Scan for the cell matching the given text and deliver its [X, Y] coordinate at center. 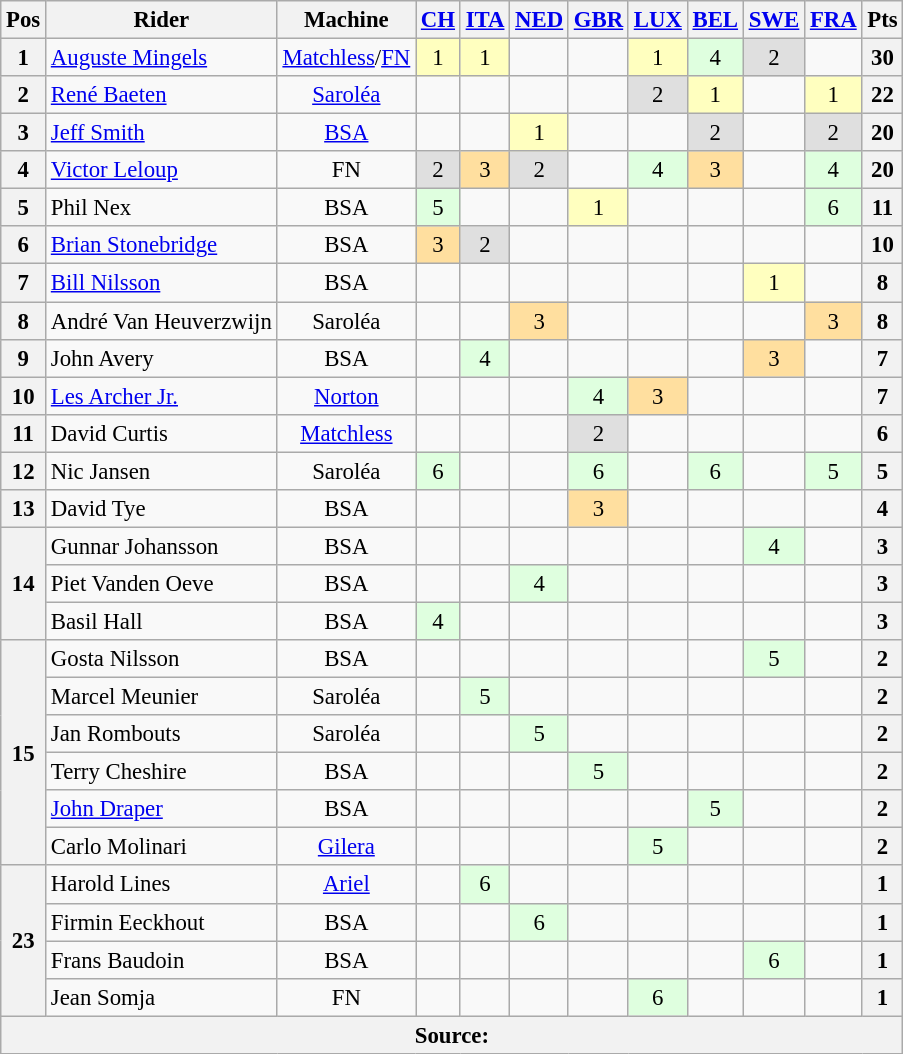
Terry Cheshire [162, 772]
René Baeten [162, 95]
SWE [774, 20]
13 [24, 509]
Marcel Meunier [162, 697]
Matchless [346, 433]
12 [24, 471]
Pts [882, 20]
Norton [346, 396]
Matchless/FN [346, 58]
David Curtis [162, 433]
23 [24, 941]
Gosta Nilsson [162, 659]
14 [24, 584]
David Tye [162, 509]
Pos [24, 20]
Machine [346, 20]
FRA [834, 20]
Piet Vanden Oeve [162, 584]
22 [882, 95]
Jan Rombouts [162, 734]
John Avery [162, 358]
Nic Jansen [162, 471]
Jeff Smith [162, 133]
NED [540, 20]
15 [24, 753]
Jean Somja [162, 997]
Gilera [346, 847]
BEL [715, 20]
Harold Lines [162, 885]
LUX [658, 20]
Les Archer Jr. [162, 396]
Carlo Molinari [162, 847]
Phil Nex [162, 208]
9 [24, 358]
André Van Heuverzwijn [162, 321]
Brian Stonebridge [162, 245]
CH [438, 20]
Basil Hall [162, 621]
GBR [598, 20]
Firmin Eeckhout [162, 922]
Victor Leloup [162, 170]
Bill Nilsson [162, 283]
Auguste Mingels [162, 58]
30 [882, 58]
John Draper [162, 809]
ITA [484, 20]
Source: [452, 1035]
Rider [162, 20]
Ariel [346, 885]
Frans Baudoin [162, 960]
Gunnar Johansson [162, 546]
